Detect which cell encompasses the target text, then output its [X, Y] center coordinate. 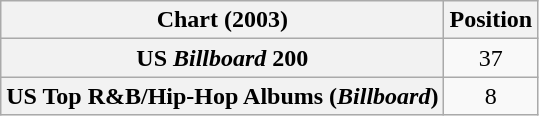
US Billboard 200 [222, 58]
37 [491, 58]
US Top R&B/Hip-Hop Albums (Billboard) [222, 96]
8 [491, 96]
Chart (2003) [222, 20]
Position [491, 20]
